Provide the (x, y) coordinate of the cell's center where the given text is located.  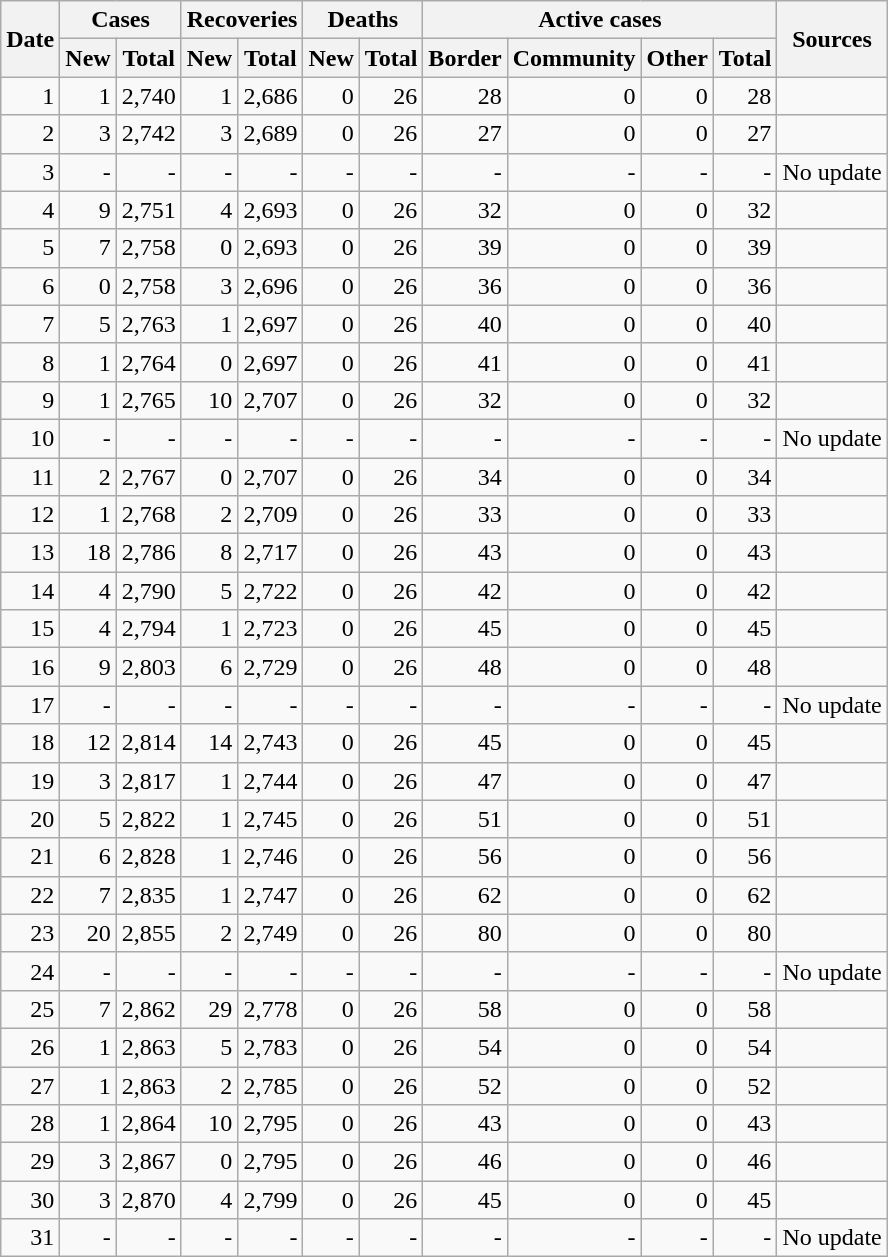
2,749 (270, 933)
24 (30, 971)
2,717 (270, 553)
2,799 (270, 1200)
2,828 (148, 857)
Deaths (363, 20)
2,778 (270, 1009)
Border (465, 58)
2,686 (270, 96)
Other (677, 58)
Recoveries (242, 20)
2,765 (148, 400)
23 (30, 933)
2,786 (148, 553)
2,870 (148, 1200)
2,862 (148, 1009)
2,822 (148, 819)
2,835 (148, 895)
2,803 (148, 667)
2,740 (148, 96)
2,729 (270, 667)
Date (30, 39)
2,722 (270, 591)
2,723 (270, 629)
2,747 (270, 895)
2,764 (148, 362)
13 (30, 553)
30 (30, 1200)
Sources (832, 39)
25 (30, 1009)
2,745 (270, 819)
2,864 (148, 1124)
2,855 (148, 933)
2,696 (270, 286)
Active cases (600, 20)
2,783 (270, 1047)
16 (30, 667)
2,744 (270, 781)
21 (30, 857)
2,743 (270, 743)
2,709 (270, 515)
22 (30, 895)
Community (574, 58)
2,794 (148, 629)
15 (30, 629)
2,689 (270, 134)
19 (30, 781)
2,768 (148, 515)
31 (30, 1238)
2,817 (148, 781)
17 (30, 705)
2,814 (148, 743)
2,785 (270, 1085)
11 (30, 477)
2,790 (148, 591)
2,867 (148, 1162)
2,742 (148, 134)
Cases (120, 20)
2,763 (148, 324)
2,746 (270, 857)
2,751 (148, 210)
2,767 (148, 477)
